Scan for the cell matching the given text and deliver its (x, y) coordinate at center. 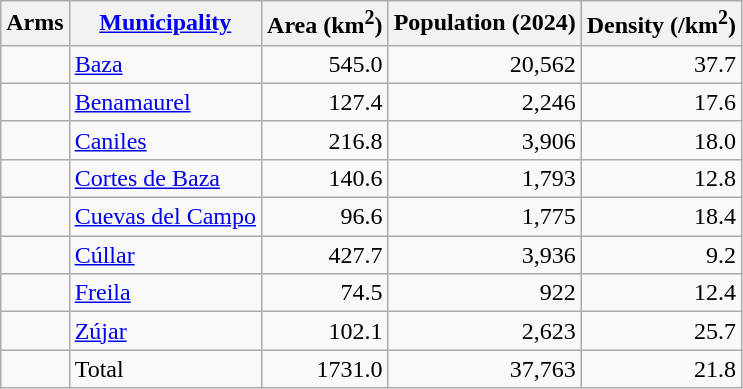
Baza (165, 64)
25.7 (661, 331)
Municipality (165, 24)
3,936 (484, 255)
545.0 (326, 64)
12.4 (661, 293)
1,793 (484, 178)
3,906 (484, 140)
427.7 (326, 255)
Total (165, 369)
Caniles (165, 140)
216.8 (326, 140)
Area (km2) (326, 24)
21.8 (661, 369)
Arms (35, 24)
Population (2024) (484, 24)
922 (484, 293)
18.4 (661, 217)
127.4 (326, 102)
9.2 (661, 255)
1731.0 (326, 369)
102.1 (326, 331)
74.5 (326, 293)
12.8 (661, 178)
Cúllar (165, 255)
Benamaurel (165, 102)
Cuevas del Campo (165, 217)
18.0 (661, 140)
2,246 (484, 102)
37.7 (661, 64)
140.6 (326, 178)
96.6 (326, 217)
2,623 (484, 331)
Density (/km2) (661, 24)
Freila (165, 293)
17.6 (661, 102)
Cortes de Baza (165, 178)
Zújar (165, 331)
1,775 (484, 217)
20,562 (484, 64)
37,763 (484, 369)
